Return the (X, Y) coordinate for the center point of the cell that contains the specified text.  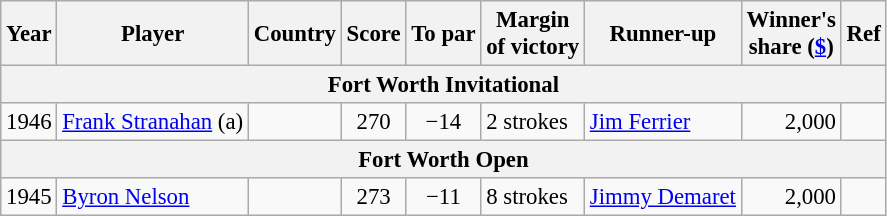
Player (153, 34)
Marginof victory (533, 34)
273 (374, 197)
Frank Stranahan (a) (153, 122)
Winner'sshare ($) (791, 34)
Fort Worth Open (444, 160)
Fort Worth Invitational (444, 85)
Country (294, 34)
2 strokes (533, 122)
−11 (444, 197)
Byron Nelson (153, 197)
270 (374, 122)
Score (374, 34)
1945 (29, 197)
Year (29, 34)
Jim Ferrier (662, 122)
Ref (864, 34)
−14 (444, 122)
Jimmy Demaret (662, 197)
To par (444, 34)
8 strokes (533, 197)
1946 (29, 122)
Runner-up (662, 34)
